Determine the [x, y] coordinate at the center of the cell enclosing the given text.  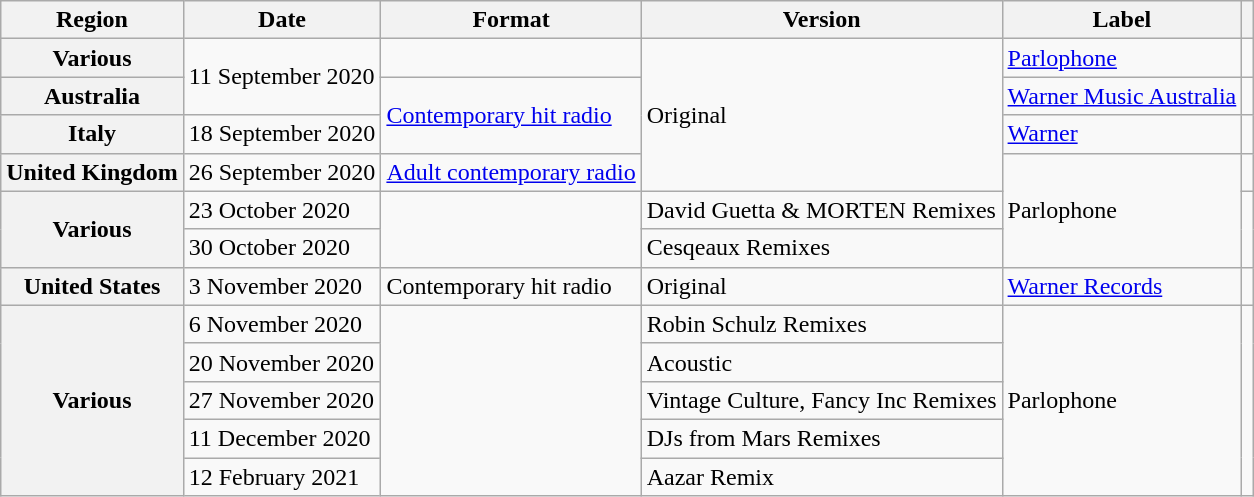
Warner [1122, 134]
Region [92, 20]
3 November 2020 [282, 286]
12 February 2021 [282, 477]
Warner Music Australia [1122, 96]
Acoustic [822, 362]
23 October 2020 [282, 210]
18 September 2020 [282, 134]
27 November 2020 [282, 400]
Cesqeaux Remixes [822, 248]
Australia [92, 96]
30 October 2020 [282, 248]
20 November 2020 [282, 362]
6 November 2020 [282, 324]
26 September 2020 [282, 172]
David Guetta & MORTEN Remixes [822, 210]
Aazar Remix [822, 477]
Robin Schulz Remixes [822, 324]
Format [511, 20]
Version [822, 20]
11 September 2020 [282, 77]
DJs from Mars Remixes [822, 438]
United States [92, 286]
Italy [92, 134]
Vintage Culture, Fancy Inc Remixes [822, 400]
Date [282, 20]
United Kingdom [92, 172]
11 December 2020 [282, 438]
Adult contemporary radio [511, 172]
Label [1122, 20]
Warner Records [1122, 286]
